From the cell containing the given text, extract its center point as (x, y) coordinate. 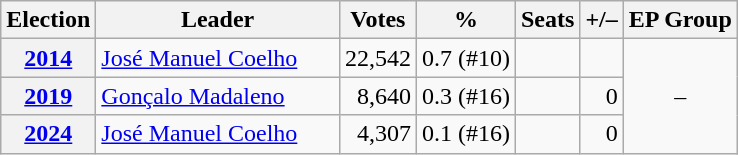
Seats (547, 20)
8,640 (378, 96)
– (680, 96)
2019 (48, 96)
4,307 (378, 134)
0.1 (#16) (466, 134)
Election (48, 20)
2014 (48, 58)
+/– (602, 20)
0.7 (#10) (466, 58)
Gonçalo Madaleno (218, 96)
2024 (48, 134)
22,542 (378, 58)
Leader (218, 20)
EP Group (680, 20)
% (466, 20)
0.3 (#16) (466, 96)
Votes (378, 20)
